Detect which cell encompasses the target text, then output its [x, y] center coordinate. 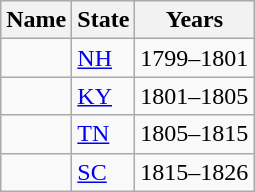
TN [104, 134]
1801–1805 [194, 96]
NH [104, 58]
Name [36, 20]
State [104, 20]
1799–1801 [194, 58]
KY [104, 96]
1815–1826 [194, 172]
1805–1815 [194, 134]
SC [104, 172]
Years [194, 20]
